Find where the given text appears and provide that cell's center as (x, y) coordinate. 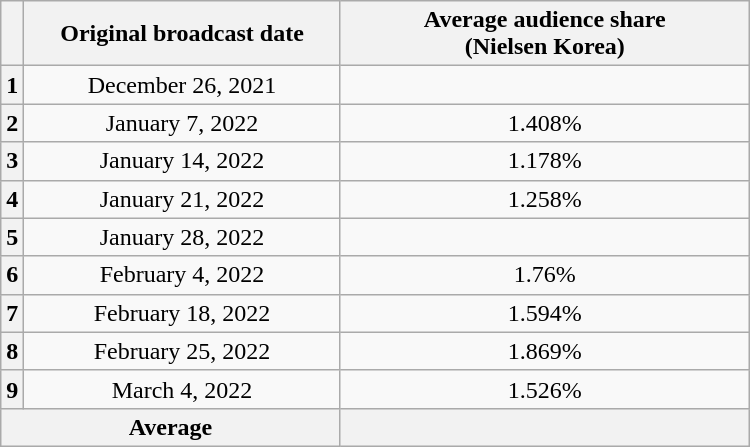
8 (12, 351)
February 18, 2022 (182, 313)
4 (12, 199)
1.594% (544, 313)
Original broadcast date (182, 34)
December 26, 2021 (182, 85)
6 (12, 275)
February 4, 2022 (182, 275)
January 14, 2022 (182, 161)
1.408% (544, 123)
7 (12, 313)
1.178% (544, 161)
1.526% (544, 389)
5 (12, 237)
1.258% (544, 199)
1 (12, 85)
January 21, 2022 (182, 199)
Average (170, 427)
Average audience share(Nielsen Korea) (544, 34)
2 (12, 123)
February 25, 2022 (182, 351)
1.76% (544, 275)
March 4, 2022 (182, 389)
3 (12, 161)
January 7, 2022 (182, 123)
9 (12, 389)
1.869% (544, 351)
January 28, 2022 (182, 237)
